Pinpoint the cell where the given text exists, returning its (X, Y) midpoint coordinate. 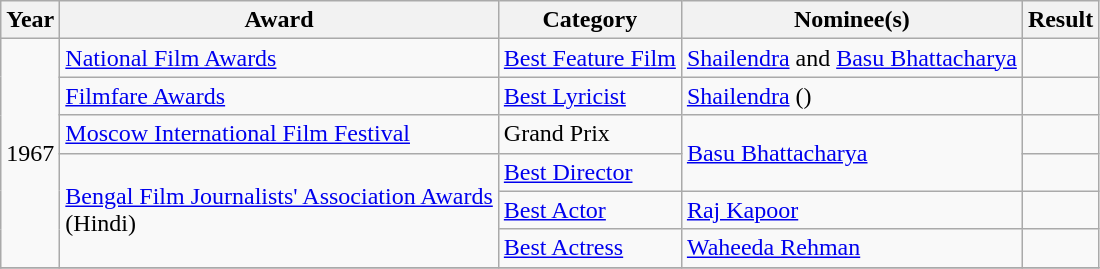
National Film Awards (280, 58)
Moscow International Film Festival (280, 134)
Best Lyricist (590, 96)
Shailendra and Basu Bhattacharya (852, 58)
Nominee(s) (852, 20)
Best Actress (590, 248)
Basu Bhattacharya (852, 153)
Best Actor (590, 210)
Category (590, 20)
Raj Kapoor (852, 210)
Best Director (590, 172)
Shailendra () (852, 96)
Grand Prix (590, 134)
1967 (30, 153)
Waheeda Rehman (852, 248)
Bengal Film Journalists' Association Awards(Hindi) (280, 210)
Award (280, 20)
Best Feature Film (590, 58)
Result (1060, 20)
Year (30, 20)
Filmfare Awards (280, 96)
